Locate the cell with the specified text and output its (x, y) center coordinate. 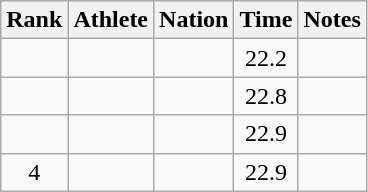
Notes (332, 20)
4 (34, 172)
Time (266, 20)
22.2 (266, 58)
Athlete (111, 20)
Nation (194, 20)
Rank (34, 20)
22.8 (266, 96)
